Find where the given text appears and provide that cell's center as (X, Y) coordinate. 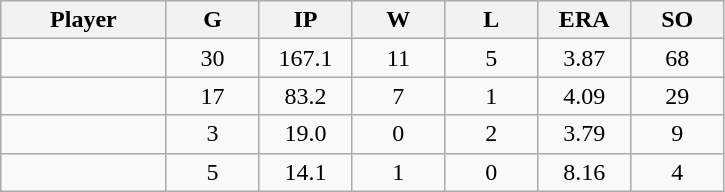
IP (306, 20)
G (212, 20)
9 (678, 134)
17 (212, 96)
68 (678, 58)
29 (678, 96)
19.0 (306, 134)
W (398, 20)
83.2 (306, 96)
3.87 (584, 58)
L (492, 20)
4 (678, 172)
3.79 (584, 134)
4.09 (584, 96)
2 (492, 134)
SO (678, 20)
14.1 (306, 172)
167.1 (306, 58)
8.16 (584, 172)
11 (398, 58)
3 (212, 134)
30 (212, 58)
Player (84, 20)
ERA (584, 20)
7 (398, 96)
